For the text-containing cell, return its midpoint in [X, Y] coordinate format. 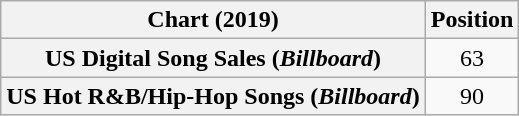
63 [472, 58]
90 [472, 96]
US Hot R&B/Hip-Hop Songs (Billboard) [213, 96]
US Digital Song Sales (Billboard) [213, 58]
Position [472, 20]
Chart (2019) [213, 20]
